Identify which cell holds the provided text, then report its (x, y) central coordinate. 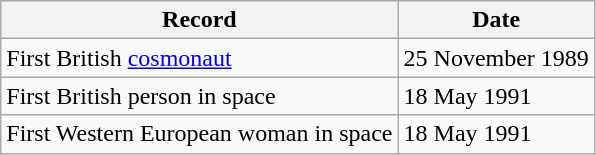
First British cosmonaut (200, 58)
Record (200, 20)
Date (496, 20)
25 November 1989 (496, 58)
First Western European woman in space (200, 134)
First British person in space (200, 96)
